Provide the (x, y) coordinate of the cell's center where the given text is located.  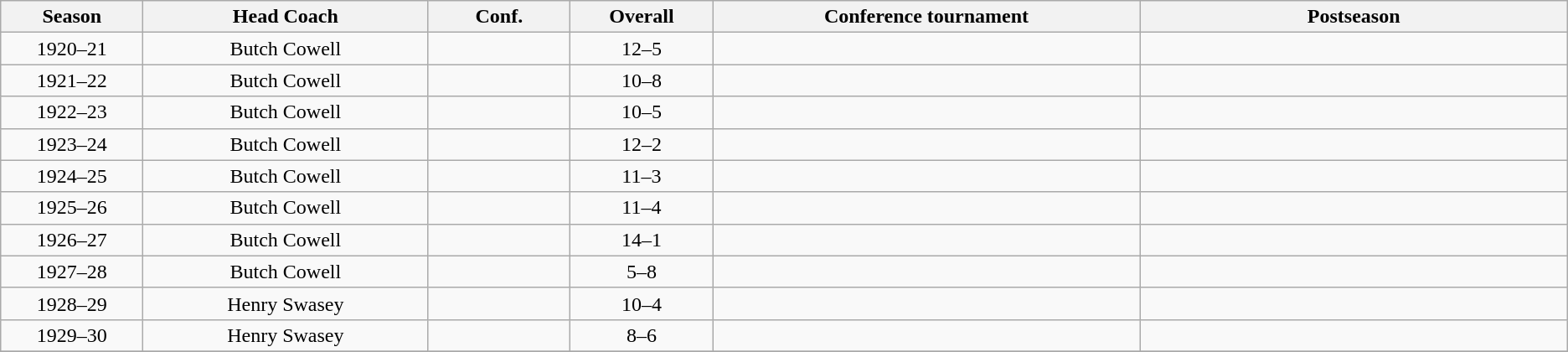
12–5 (642, 49)
14–1 (642, 240)
Postseason (1354, 17)
10–8 (642, 80)
1924–25 (72, 176)
11–3 (642, 176)
10–4 (642, 303)
5–8 (642, 272)
1926–27 (72, 240)
1923–24 (72, 144)
1925–26 (72, 208)
Conf. (499, 17)
1928–29 (72, 303)
11–4 (642, 208)
1927–28 (72, 272)
8–6 (642, 335)
10–5 (642, 112)
Head Coach (286, 17)
Season (72, 17)
1920–21 (72, 49)
1929–30 (72, 335)
Conference tournament (926, 17)
Overall (642, 17)
1921–22 (72, 80)
12–2 (642, 144)
1922–23 (72, 112)
